Pinpoint the cell where the given text exists, returning its (X, Y) midpoint coordinate. 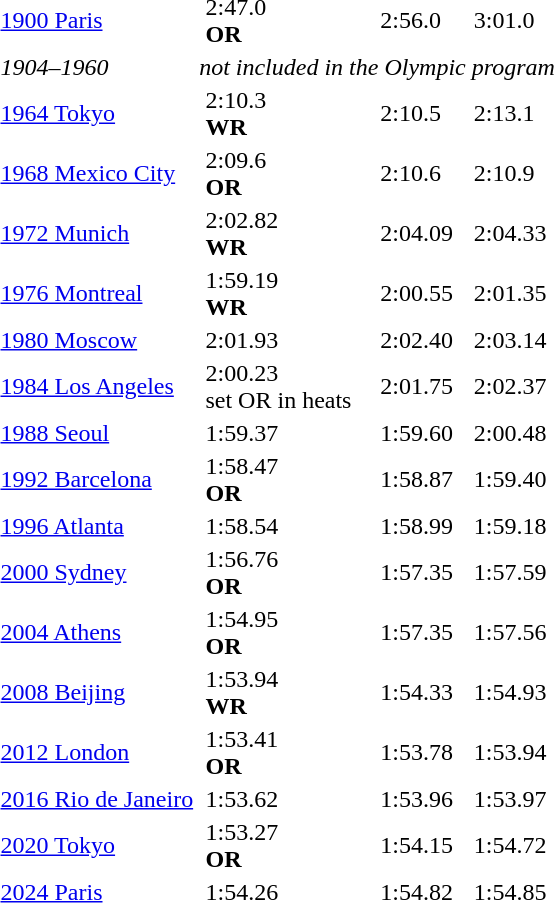
2:04.09 (421, 234)
2:09.6 OR (287, 174)
2:01.75 (421, 386)
1:53.78 (421, 752)
2:00.23 set OR in heats (287, 386)
1:59.60 (421, 433)
1:53.62 (287, 799)
2:01.93 (287, 340)
1:59.19 WR (287, 294)
1:59.37 (287, 433)
1:58.99 (421, 526)
2:02.82 WR (287, 234)
2:10.6 (421, 174)
1:58.87 (421, 480)
2:10.3 WR (287, 114)
1:58.54 (287, 526)
1:54.95 OR (287, 632)
1:54.33 (421, 692)
1:53.27 OR (287, 846)
2:02.40 (421, 340)
2:00.55 (421, 294)
1:58.47 OR (287, 480)
1:53.94 WR (287, 692)
1:53.41 OR (287, 752)
1:54.15 (421, 846)
1:53.96 (421, 799)
1:56.76 OR (287, 572)
2:10.5 (421, 114)
